Output the (X, Y) coordinate of the center of the cell containing the given text.  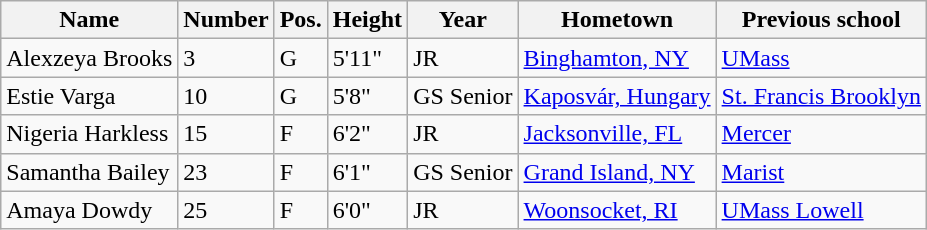
Alexzeya Brooks (90, 58)
Binghamton, NY (617, 58)
6'2" (367, 134)
Estie Varga (90, 96)
UMass (821, 58)
6'1" (367, 172)
Number (226, 20)
5'8" (367, 96)
Previous school (821, 20)
Pos. (300, 20)
15 (226, 134)
25 (226, 210)
Year (463, 20)
Kaposvár, Hungary (617, 96)
Grand Island, NY (617, 172)
Woonsocket, RI (617, 210)
Height (367, 20)
5'11" (367, 58)
Amaya Dowdy (90, 210)
10 (226, 96)
Samantha Bailey (90, 172)
Name (90, 20)
23 (226, 172)
Nigeria Harkless (90, 134)
Hometown (617, 20)
St. Francis Brooklyn (821, 96)
Jacksonville, FL (617, 134)
Mercer (821, 134)
6'0" (367, 210)
UMass Lowell (821, 210)
3 (226, 58)
Marist (821, 172)
